Return the (x, y) coordinate for the center point of the cell that contains the specified text.  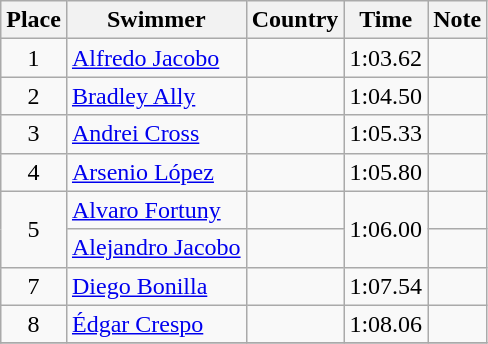
1:05.33 (386, 134)
Place (34, 20)
1 (34, 58)
Time (386, 20)
Édgar Crespo (156, 324)
8 (34, 324)
4 (34, 172)
Alfredo Jacobo (156, 58)
1:08.06 (386, 324)
1:04.50 (386, 96)
Diego Bonilla (156, 286)
2 (34, 96)
Country (295, 20)
1:07.54 (386, 286)
Arsenio López (156, 172)
Alvaro Fortuny (156, 210)
Note (458, 20)
Alejandro Jacobo (156, 248)
1:03.62 (386, 58)
5 (34, 229)
1:05.80 (386, 172)
Bradley Ally (156, 96)
1:06.00 (386, 229)
Andrei Cross (156, 134)
Swimmer (156, 20)
7 (34, 286)
3 (34, 134)
